Return (X, Y) of the center of cell containing provided text 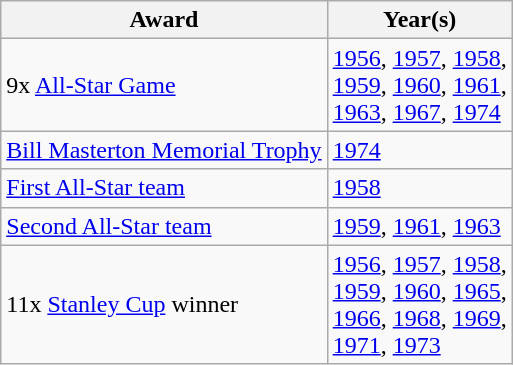
1959, 1961, 1963 (420, 226)
Year(s) (420, 20)
1958 (420, 188)
Second All-Star team (164, 226)
11x Stanley Cup winner (164, 304)
Award (164, 20)
Bill Masterton Memorial Trophy (164, 150)
1956, 1957, 1958, 1959, 1960, 1961, 1963, 1967, 1974 (420, 85)
1974 (420, 150)
1956, 1957, 1958, 1959, 1960, 1965, 1966, 1968, 1969, 1971, 1973 (420, 304)
9x All-Star Game (164, 85)
First All-Star team (164, 188)
